Scan for the cell matching the given text and deliver its [X, Y] coordinate at center. 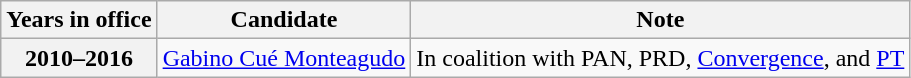
In coalition with PAN, PRD, Convergence, and PT [660, 58]
Gabino Cué Monteagudo [284, 58]
Years in office [79, 20]
Note [660, 20]
2010–2016 [79, 58]
Candidate [284, 20]
